Scan for the cell matching the given text and deliver its [X, Y] coordinate at center. 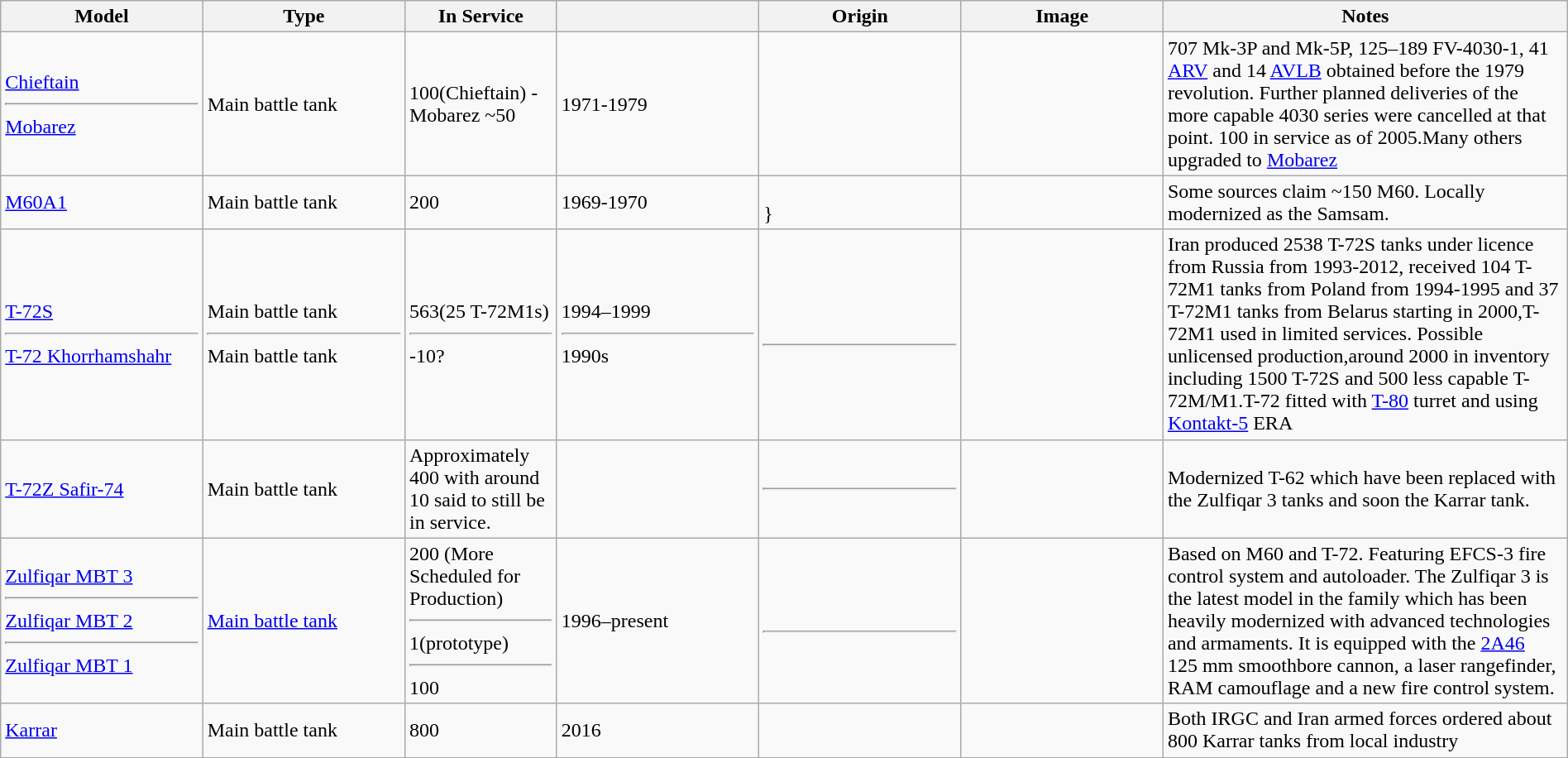
200 [480, 202]
Model [102, 17]
In Service [480, 17]
Karrar [102, 730]
Chieftain Mobarez [102, 104]
2016 [657, 730]
M60A1 [102, 202]
T-72S T-72 Khorrhamshahr [102, 334]
Both IRGC and Iran armed forces ordered about 800 Karrar tanks from local industry [1365, 730]
Approximately 400 with around 10 said to still be in service. [480, 488]
100(Chieftain) -Mobarez ~50 [480, 104]
Type [304, 17]
1969-1970 [657, 202]
1971-1979 [657, 104]
Some sources claim ~150 M60. Locally modernized as the Samsam. [1365, 202]
200 (More Scheduled for Production)1(prototype)100 [480, 621]
1994–1999 1990s [657, 334]
Image [1062, 17]
800 [480, 730]
Zulfiqar MBT 3 Zulfiqar MBT 2 Zulfiqar MBT 1 [102, 621]
Modernized T-62 which have been replaced with the Zulfiqar 3 tanks and soon the Karrar tank. [1365, 488]
} [860, 202]
Notes [1365, 17]
Main battle tank Main battle tank [304, 334]
1996–present [657, 621]
T-72Z Safir-74 [102, 488]
Origin [860, 17]
563(25 T-72M1s) -10? [480, 334]
